Determine the [X, Y] coordinate at the center of the cell enclosing the given text.  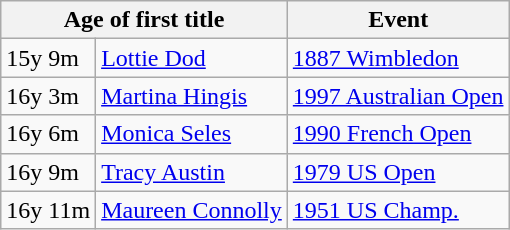
1990 French Open [398, 134]
16y 9m [48, 172]
Monica Seles [192, 134]
Lottie Dod [192, 58]
Age of first title [144, 20]
Event [398, 20]
16y 6m [48, 134]
15y 9m [48, 58]
16y 3m [48, 96]
1997 Australian Open [398, 96]
Tracy Austin [192, 172]
1951 US Champ. [398, 210]
16y 11m [48, 210]
Martina Hingis [192, 96]
1979 US Open [398, 172]
1887 Wimbledon [398, 58]
Maureen Connolly [192, 210]
